Detect which cell encompasses the target text, then output its [X, Y] center coordinate. 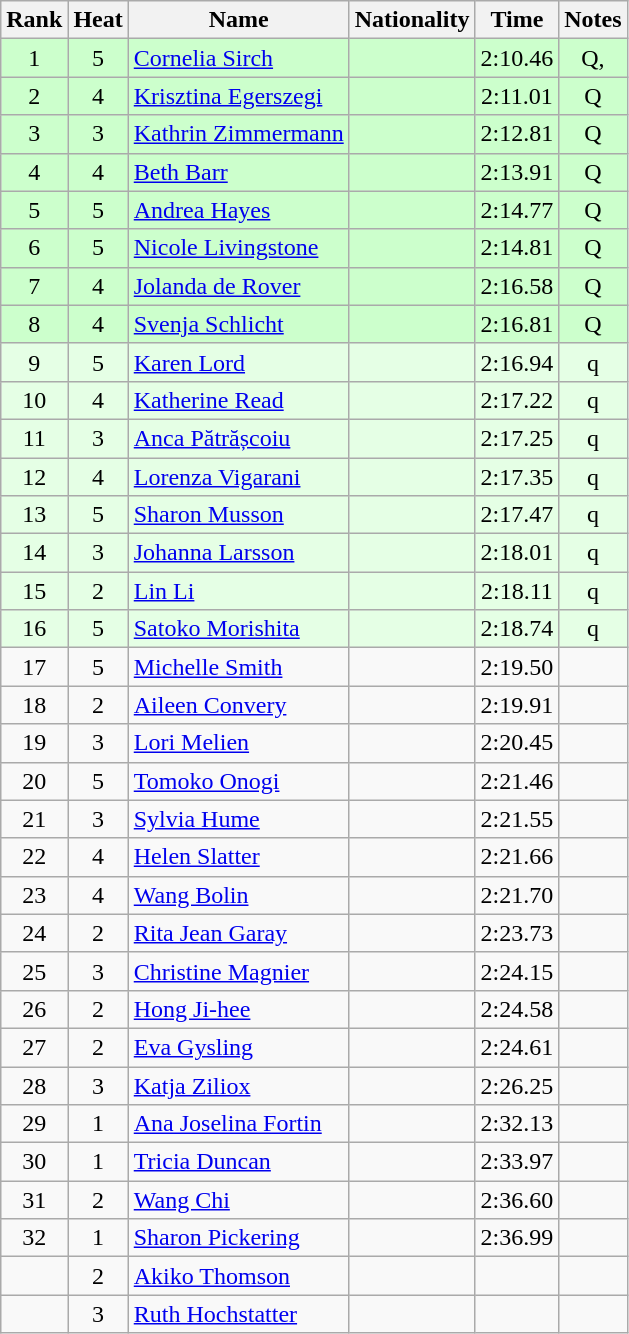
Nicole Livingstone [238, 248]
2:10.46 [517, 58]
Q, [593, 58]
Kathrin Zimmermann [238, 134]
31 [34, 1200]
2:24.61 [517, 1047]
12 [34, 477]
2:20.45 [517, 743]
2:36.99 [517, 1238]
2:14.81 [517, 248]
16 [34, 629]
Katherine Read [238, 400]
18 [34, 705]
2:23.73 [517, 933]
2:11.01 [517, 96]
2:21.66 [517, 857]
6 [34, 248]
Johanna Larsson [238, 553]
Notes [593, 20]
Tricia Duncan [238, 1162]
Wang Bolin [238, 895]
7 [34, 286]
Lorenza Vigarani [238, 477]
Lori Melien [238, 743]
2:18.74 [517, 629]
Lin Li [238, 591]
17 [34, 667]
Name [238, 20]
Sharon Musson [238, 515]
2:17.22 [517, 400]
29 [34, 1124]
9 [34, 362]
Andrea Hayes [238, 210]
11 [34, 438]
28 [34, 1085]
Michelle Smith [238, 667]
2:19.91 [517, 705]
2:17.25 [517, 438]
Rank [34, 20]
19 [34, 743]
Svenja Schlicht [238, 324]
2:16.58 [517, 286]
21 [34, 819]
Satoko Morishita [238, 629]
Aileen Convery [238, 705]
2:17.47 [517, 515]
2:21.70 [517, 895]
2:32.13 [517, 1124]
27 [34, 1047]
Rita Jean Garay [238, 933]
26 [34, 1009]
24 [34, 933]
14 [34, 553]
Christine Magnier [238, 971]
2:16.94 [517, 362]
Cornelia Sirch [238, 58]
Hong Ji-hee [238, 1009]
Heat [98, 20]
2:36.60 [517, 1200]
10 [34, 400]
2:19.50 [517, 667]
Helen Slatter [238, 857]
15 [34, 591]
Karen Lord [238, 362]
Time [517, 20]
2:12.81 [517, 134]
Eva Gysling [238, 1047]
Krisztina Egerszegi [238, 96]
2:24.15 [517, 971]
Wang Chi [238, 1200]
2:18.01 [517, 553]
2:21.46 [517, 781]
Katja Ziliox [238, 1085]
2:14.77 [517, 210]
Nationality [412, 20]
Akiko Thomson [238, 1276]
22 [34, 857]
Sharon Pickering [238, 1238]
Ana Joselina Fortin [238, 1124]
2:21.55 [517, 819]
2:18.11 [517, 591]
Anca Pătrășcoiu [238, 438]
2:17.35 [517, 477]
2:16.81 [517, 324]
32 [34, 1238]
2:13.91 [517, 172]
8 [34, 324]
2:33.97 [517, 1162]
25 [34, 971]
23 [34, 895]
2:26.25 [517, 1085]
30 [34, 1162]
Sylvia Hume [238, 819]
Jolanda de Rover [238, 286]
Ruth Hochstatter [238, 1314]
13 [34, 515]
20 [34, 781]
Beth Barr [238, 172]
Tomoko Onogi [238, 781]
2:24.58 [517, 1009]
